Find where the given text appears and provide that cell's center as (x, y) coordinate. 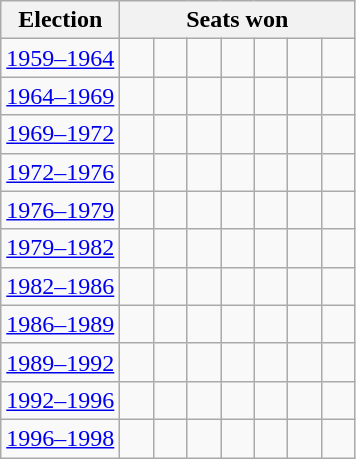
1959–1964 (60, 58)
1986–1989 (60, 324)
Seats won (238, 20)
1982–1986 (60, 286)
1976–1979 (60, 210)
Election (60, 20)
1969–1972 (60, 134)
1979–1982 (60, 248)
1996–1998 (60, 438)
1992–1996 (60, 400)
1964–1969 (60, 96)
1989–1992 (60, 362)
1972–1976 (60, 172)
